Pinpoint the cell where the given text exists, returning its (x, y) midpoint coordinate. 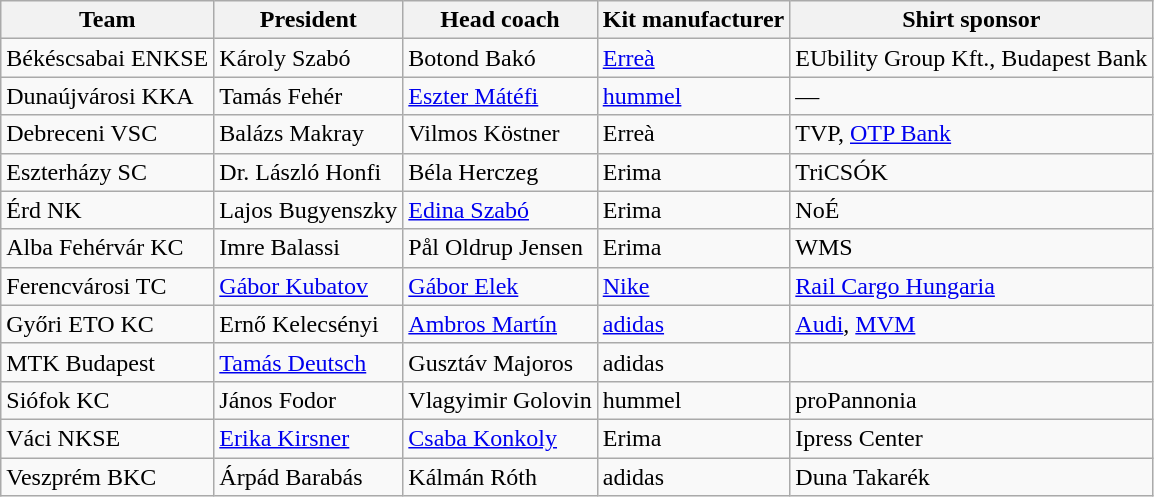
Gábor Elek (500, 286)
Shirt sponsor (972, 20)
Gusztáv Majoros (500, 362)
Rail Cargo Hungaria (972, 286)
Béla Herczeg (500, 172)
Pål Oldrup Jensen (500, 248)
Lajos Bugyenszky (308, 210)
Veszprém BKC (108, 477)
Edina Szabó (500, 210)
Tamás Fehér (308, 96)
Imre Balassi (308, 248)
Nike (694, 286)
Audi, MVM (972, 324)
Head coach (500, 20)
János Fodor (308, 400)
Duna Takarék (972, 477)
Botond Bakó (500, 58)
TVP, OTP Bank (972, 134)
TriCSÓK (972, 172)
President (308, 20)
Érd NK (108, 210)
Vilmos Köstner (500, 134)
Békéscsabai ENKSE (108, 58)
Eszter Mátéfi (500, 96)
Ernő Kelecsényi (308, 324)
Győri ETO KC (108, 324)
EUbility Group Kft., Budapest Bank (972, 58)
Árpád Barabás (308, 477)
— (972, 96)
Eszterházy SC (108, 172)
Kit manufacturer (694, 20)
Vlagyimir Golovin (500, 400)
WMS (972, 248)
Siófok KC (108, 400)
Váci NKSE (108, 438)
Tamás Deutsch (308, 362)
Dunaújvárosi KKA (108, 96)
Csaba Konkoly (500, 438)
Alba Fehérvár KC (108, 248)
Kálmán Róth (500, 477)
Ambros Martín (500, 324)
NoÉ (972, 210)
Debreceni VSC (108, 134)
MTK Budapest (108, 362)
Balázs Makray (308, 134)
proPannonia (972, 400)
Team (108, 20)
Ipress Center (972, 438)
Dr. László Honfi (308, 172)
Károly Szabó (308, 58)
Erika Kirsner (308, 438)
Gábor Kubatov (308, 286)
Ferencvárosi TC (108, 286)
